Scan for the cell matching the given text and deliver its [X, Y] coordinate at center. 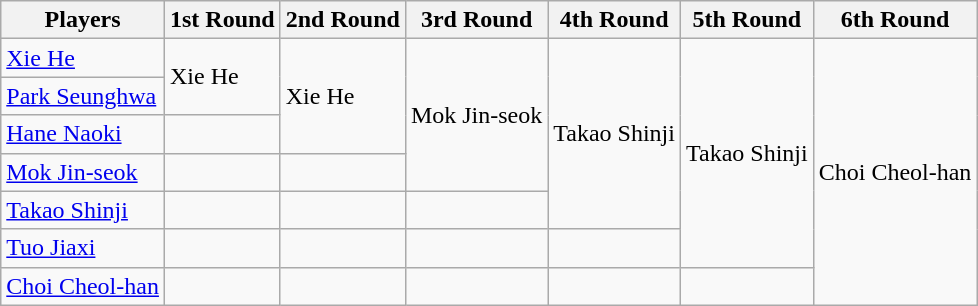
1st Round [222, 20]
2nd Round [342, 20]
Players [83, 20]
Park Seunghwa [83, 96]
3rd Round [476, 20]
Tuo Jiaxi [83, 248]
6th Round [895, 20]
4th Round [614, 20]
Hane Naoki [83, 134]
5th Round [746, 20]
